For the text-containing cell, return its midpoint in (X, Y) coordinate format. 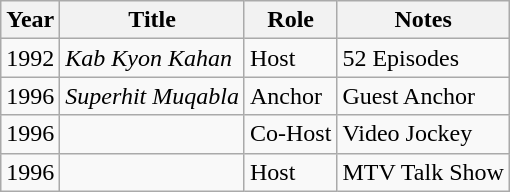
MTV Talk Show (424, 172)
1992 (30, 58)
Guest Anchor (424, 96)
Title (152, 20)
52 Episodes (424, 58)
Anchor (290, 96)
Kab Kyon Kahan (152, 58)
Video Jockey (424, 134)
Year (30, 20)
Co-Host (290, 134)
Notes (424, 20)
Role (290, 20)
Superhit Muqabla (152, 96)
